Return the (X, Y) coordinate for the center point of the cell that contains the specified text.  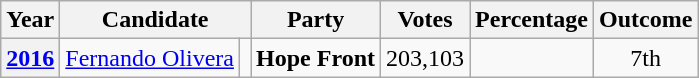
Outcome (645, 20)
Hope Front (316, 58)
Candidate (156, 20)
2016 (30, 58)
203,103 (426, 58)
Votes (426, 20)
Party (316, 20)
Year (30, 20)
Fernando Olivera (150, 58)
Percentage (532, 20)
7th (645, 58)
